Search for the cell housing the specified text and yield its (X, Y) center coordinate. 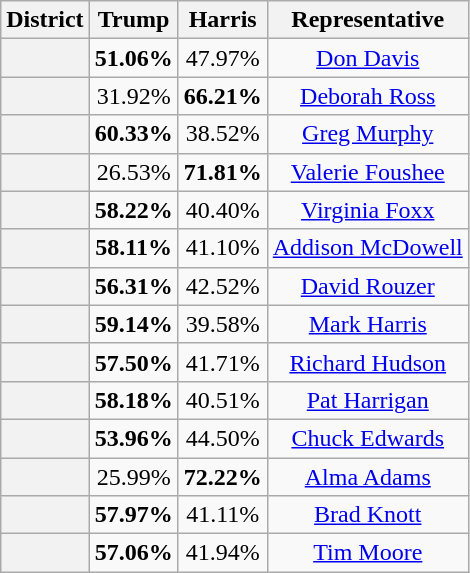
25.99% (134, 477)
District (45, 20)
51.06% (134, 58)
Don Davis (368, 58)
57.97% (134, 515)
Greg Murphy (368, 134)
66.21% (222, 96)
60.33% (134, 134)
Mark Harris (368, 324)
57.06% (134, 553)
57.50% (134, 362)
Tim Moore (368, 553)
Richard Hudson (368, 362)
Deborah Ross (368, 96)
59.14% (134, 324)
40.40% (222, 210)
42.52% (222, 286)
58.22% (134, 210)
41.10% (222, 248)
Chuck Edwards (368, 438)
Pat Harrigan (368, 400)
72.22% (222, 477)
Virginia Foxx (368, 210)
58.18% (134, 400)
Valerie Foushee (368, 172)
44.50% (222, 438)
58.11% (134, 248)
Alma Adams (368, 477)
38.52% (222, 134)
47.97% (222, 58)
41.11% (222, 515)
53.96% (134, 438)
39.58% (222, 324)
Brad Knott (368, 515)
40.51% (222, 400)
Harris (222, 20)
71.81% (222, 172)
31.92% (134, 96)
Addison McDowell (368, 248)
41.94% (222, 553)
26.53% (134, 172)
David Rouzer (368, 286)
41.71% (222, 362)
Trump (134, 20)
56.31% (134, 286)
Representative (368, 20)
